Return the (X, Y) coordinate for the center point of the cell that contains the specified text.  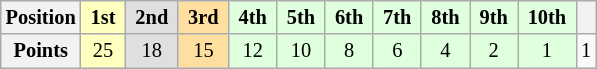
8th (445, 17)
2 (494, 51)
5th (301, 17)
Position (41, 17)
7th (397, 17)
3rd (203, 17)
10 (301, 51)
1st (104, 17)
25 (104, 51)
4th (253, 17)
8 (349, 51)
15 (203, 51)
6th (349, 17)
4 (445, 51)
10th (547, 17)
12 (253, 51)
Points (41, 51)
9th (494, 17)
18 (152, 51)
6 (397, 51)
2nd (152, 17)
